From the cell containing the given text, extract its center point as [X, Y] coordinate. 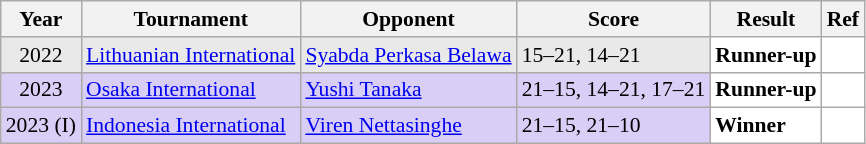
2023 [41, 90]
Score [614, 19]
21–15, 14–21, 17–21 [614, 90]
Osaka International [190, 90]
Ref [843, 19]
Lithuanian International [190, 55]
Viren Nettasinghe [408, 126]
Yushi Tanaka [408, 90]
Opponent [408, 19]
Year [41, 19]
Winner [766, 126]
Tournament [190, 19]
Result [766, 19]
Syabda Perkasa Belawa [408, 55]
2022 [41, 55]
2023 (I) [41, 126]
15–21, 14–21 [614, 55]
Indonesia International [190, 126]
21–15, 21–10 [614, 126]
